Extract the (X, Y) coordinate from the center of the cell holding the provided text.  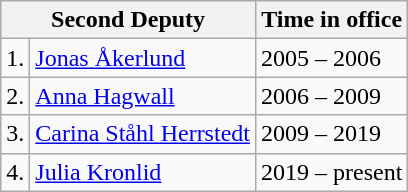
4. (16, 172)
Time in office (331, 20)
Second Deputy (128, 20)
Jonas Åkerlund (143, 58)
Anna Hagwall (143, 96)
Carina Ståhl Herrstedt (143, 134)
2006 – 2009 (331, 96)
2005 – 2006 (331, 58)
3. (16, 134)
2009 – 2019 (331, 134)
Julia Kronlid (143, 172)
1. (16, 58)
2019 – present (331, 172)
2. (16, 96)
